For the text-containing cell, return its midpoint in (x, y) coordinate format. 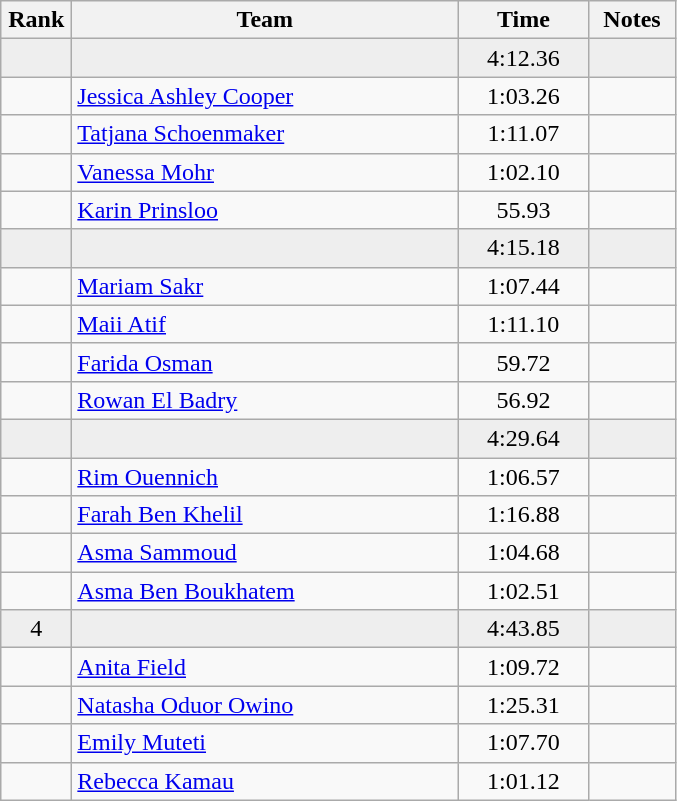
1:09.72 (524, 667)
Natasha Oduor Owino (265, 705)
Rebecca Kamau (265, 781)
1:06.57 (524, 477)
Anita Field (265, 667)
Karin Prinsloo (265, 210)
Vanessa Mohr (265, 172)
55.93 (524, 210)
Asma Ben Boukhatem (265, 591)
Team (265, 20)
1:07.44 (524, 286)
Notes (632, 20)
Rim Ouennich (265, 477)
Emily Muteti (265, 743)
1:11.07 (524, 134)
Tatjana Schoenmaker (265, 134)
Maii Atif (265, 324)
1:03.26 (524, 96)
1:02.51 (524, 591)
1:02.10 (524, 172)
1:25.31 (524, 705)
4:43.85 (524, 629)
4 (36, 629)
59.72 (524, 362)
Farah Ben Khelil (265, 515)
Asma Sammoud (265, 553)
1:04.68 (524, 553)
Time (524, 20)
Mariam Sakr (265, 286)
1:07.70 (524, 743)
Jessica Ashley Cooper (265, 96)
1:16.88 (524, 515)
Rowan El Badry (265, 400)
56.92 (524, 400)
1:11.10 (524, 324)
Rank (36, 20)
Farida Osman (265, 362)
1:01.12 (524, 781)
4:12.36 (524, 58)
4:29.64 (524, 438)
4:15.18 (524, 248)
